Detect which cell encompasses the target text, then output its (X, Y) center coordinate. 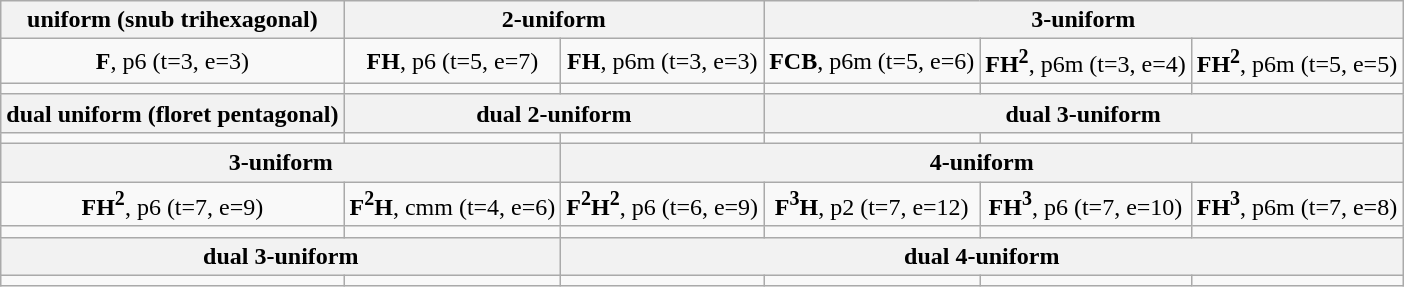
FH2, p6m (t=5, e=5) (1296, 62)
FH, p6 (t=5, e=7) (452, 62)
FH2, p6m (t=3, e=4) (1086, 62)
F2H, cmm (t=4, e=6) (452, 204)
F, p6 (t=3, e=3) (172, 62)
dual 4-uniform (982, 256)
F2H2, p6 (t=6, e=9) (662, 204)
dual 2-uniform (554, 113)
FH3, p6 (t=7, e=10) (1086, 204)
FH3, p6m (t=7, e=8) (1296, 204)
FH2, p6 (t=7, e=9) (172, 204)
4-uniform (982, 163)
2-uniform (554, 20)
uniform (snub trihexagonal) (172, 20)
dual uniform (floret pentagonal) (172, 113)
FH, p6m (t=3, e=3) (662, 62)
F3H, p2 (t=7, e=12) (872, 204)
FCB, p6m (t=5, e=6) (872, 62)
